Output the (X, Y) coordinate of the center of the cell containing the given text.  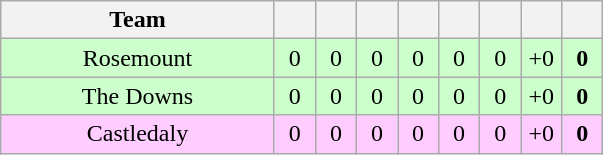
Castledaly (138, 134)
Team (138, 20)
Rosemount (138, 58)
The Downs (138, 96)
